Return [x, y] of the center of cell containing provided text 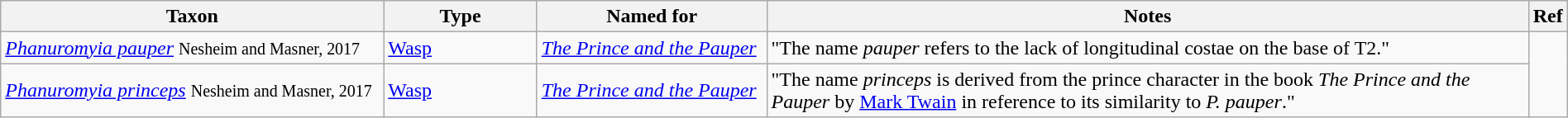
"The name pauper refers to the lack of longitudinal costae on the base of T2." [1148, 48]
Taxon [192, 17]
Phanuromyia princeps Nesheim and Masner, 2017 [192, 91]
Notes [1148, 17]
Type [460, 17]
Named for [652, 17]
Ref [1548, 17]
Phanuromyia pauper Nesheim and Masner, 2017 [192, 48]
